Detect which cell encompasses the target text, then output its [x, y] center coordinate. 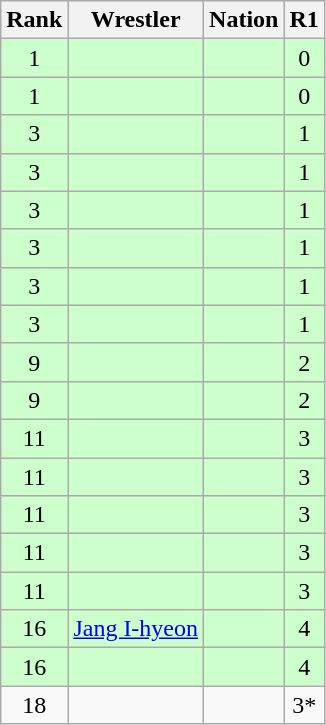
Wrestler [136, 20]
R1 [304, 20]
3* [304, 705]
Jang I-hyeon [136, 629]
18 [34, 705]
Rank [34, 20]
Nation [244, 20]
